Extract the [X, Y] coordinate from the center of the cell holding the provided text.  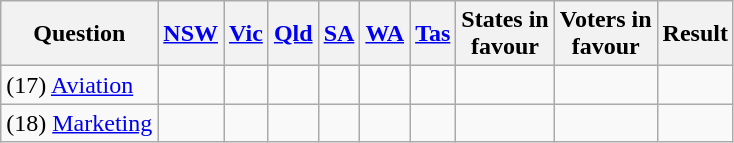
(18) Marketing [80, 123]
SA [339, 34]
Vic [246, 34]
Tas [433, 34]
Voters infavour [606, 34]
Qld [293, 34]
States infavour [505, 34]
WA [385, 34]
(17) Aviation [80, 85]
Question [80, 34]
NSW [191, 34]
Result [695, 34]
